For the text-containing cell, return its midpoint in (X, Y) coordinate format. 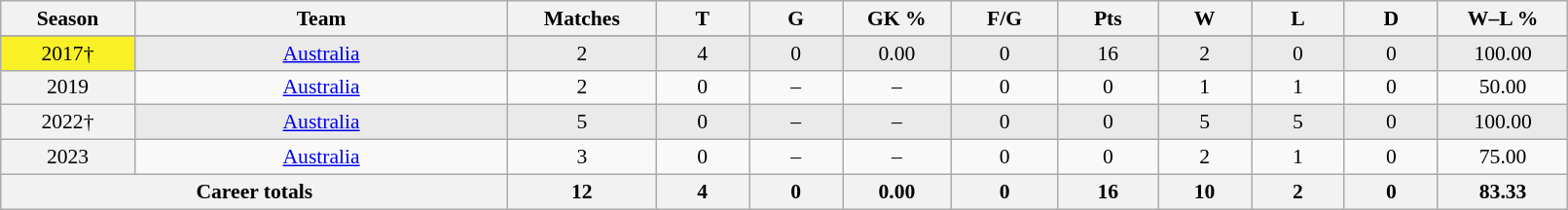
2017† (68, 53)
Matches (582, 18)
50.00 (1503, 87)
3 (582, 157)
2019 (68, 87)
2022† (68, 122)
W–L % (1503, 18)
Team (321, 18)
GK % (897, 18)
10 (1205, 192)
T (703, 18)
F/G (1004, 18)
83.33 (1503, 192)
Pts (1108, 18)
Season (68, 18)
L (1298, 18)
12 (582, 192)
G (796, 18)
Career totals (255, 192)
2023 (68, 157)
W (1205, 18)
D (1391, 18)
75.00 (1503, 157)
